Locate the cell with the specified text and output its (X, Y) center coordinate. 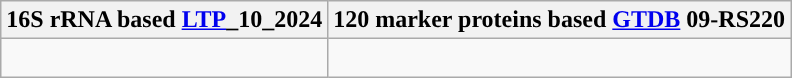
16S rRNA based LTP_10_2024 (164, 20)
120 marker proteins based GTDB 09-RS220 (560, 20)
